Identify which cell holds the provided text, then report its (x, y) central coordinate. 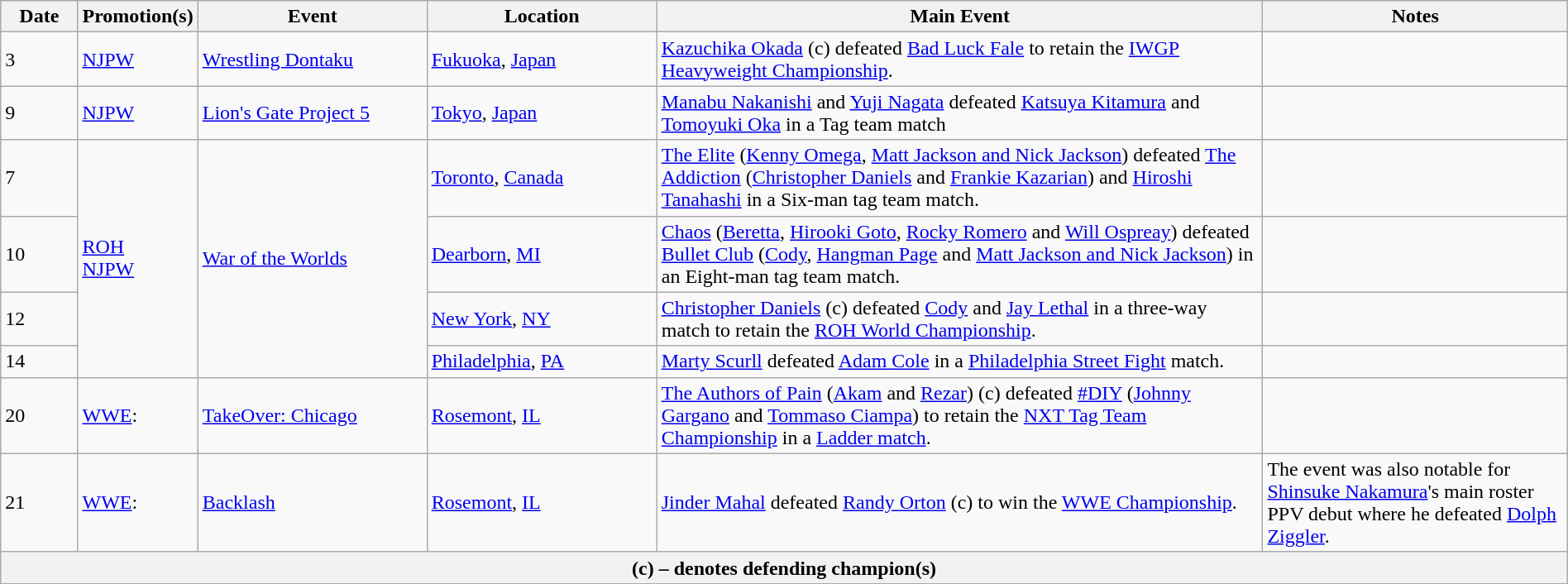
Dearborn, MI (542, 254)
(c) – denotes defending champion(s) (784, 567)
War of the Worlds (313, 258)
New York, NY (542, 319)
Christopher Daniels (c) defeated Cody and Jay Lethal in a three-way match to retain the ROH World Championship. (959, 319)
Manabu Nakanishi and Yuji Nagata defeated Katsuya Kitamura and Tomoyuki Oka in a Tag team match (959, 112)
Philadelphia, PA (542, 361)
TakeOver: Chicago (313, 415)
Marty Scurll defeated Adam Cole in a Philadelphia Street Fight match. (959, 361)
Kazuchika Okada (c) defeated Bad Luck Fale to retain the IWGP Heavyweight Championship. (959, 60)
10 (40, 254)
3 (40, 60)
7 (40, 178)
20 (40, 415)
Fukuoka, Japan (542, 60)
Main Event (959, 17)
Notes (1415, 17)
Location (542, 17)
ROH NJPW (137, 258)
Toronto, Canada (542, 178)
14 (40, 361)
Promotion(s) (137, 17)
21 (40, 503)
Lion's Gate Project 5 (313, 112)
Tokyo, Japan (542, 112)
Date (40, 17)
Backlash (313, 503)
Jinder Mahal defeated Randy Orton (c) to win the WWE Championship. (959, 503)
Event (313, 17)
9 (40, 112)
The Authors of Pain (Akam and Rezar) (c) defeated #DIY (Johnny Gargano and Tommaso Ciampa) to retain the NXT Tag Team Championship in a Ladder match. (959, 415)
The event was also notable for Shinsuke Nakamura's main roster PPV debut where he defeated Dolph Ziggler. (1415, 503)
12 (40, 319)
Wrestling Dontaku (313, 60)
